Locate the cell with the specified text and output its [X, Y] center coordinate. 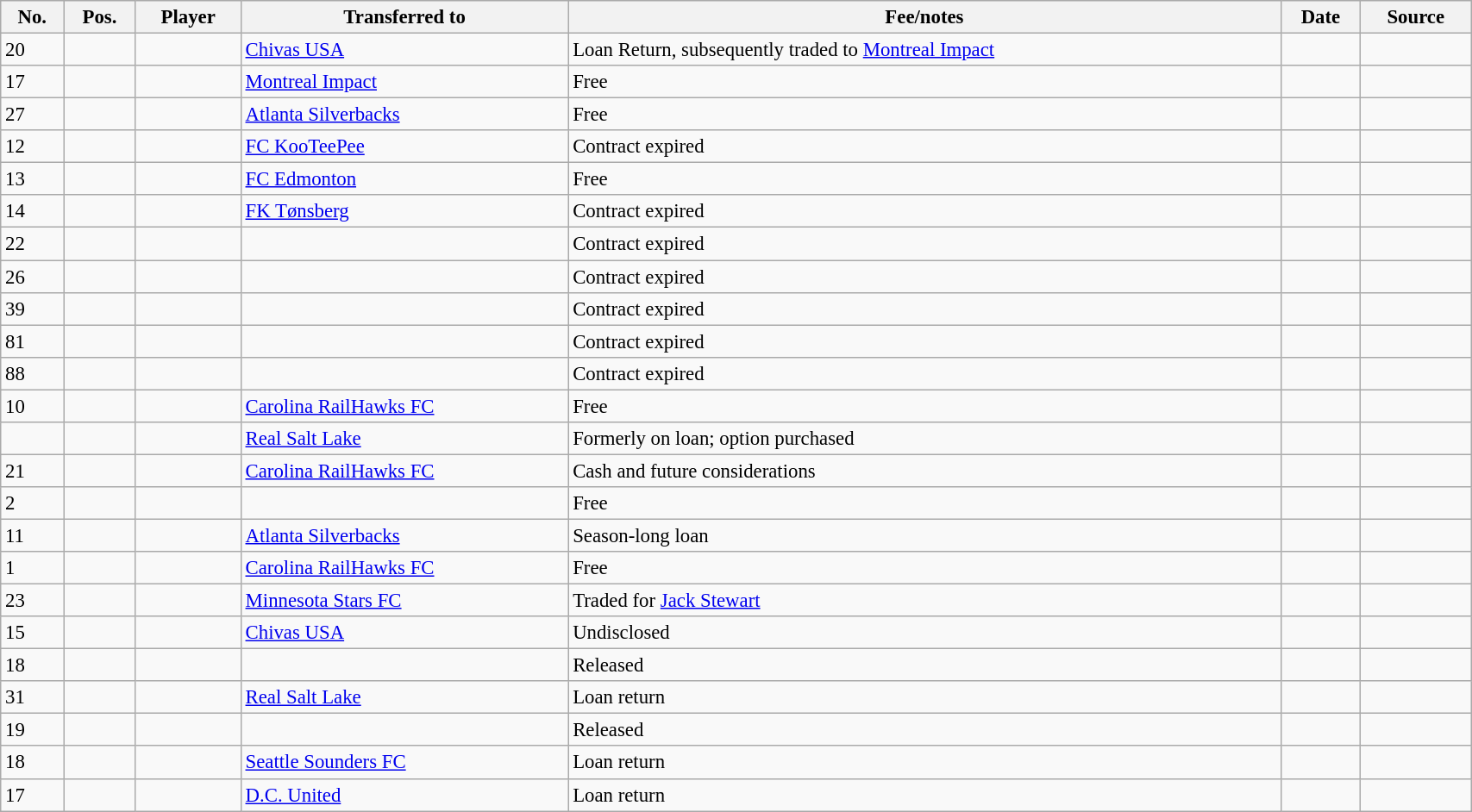
Date [1321, 17]
14 [33, 211]
FC KooTeePee [404, 147]
12 [33, 147]
Player [188, 17]
Cash and future considerations [924, 471]
FK Tønsberg [404, 211]
15 [33, 633]
Fee/notes [924, 17]
Undisclosed [924, 633]
22 [33, 244]
Source [1416, 17]
2 [33, 503]
31 [33, 697]
1 [33, 568]
26 [33, 277]
21 [33, 471]
10 [33, 406]
No. [33, 17]
Traded for Jack Stewart [924, 601]
Formerly on loan; option purchased [924, 439]
19 [33, 730]
Pos. [100, 17]
23 [33, 601]
81 [33, 341]
Loan Return, subsequently traded to Montreal Impact [924, 50]
13 [33, 179]
27 [33, 115]
88 [33, 373]
Montreal Impact [404, 82]
Seattle Sounders FC [404, 763]
Transferred to [404, 17]
39 [33, 309]
Season-long loan [924, 535]
D.C. United [404, 795]
11 [33, 535]
20 [33, 50]
Minnesota Stars FC [404, 601]
FC Edmonton [404, 179]
